Return [X, Y] of the center of cell containing provided text 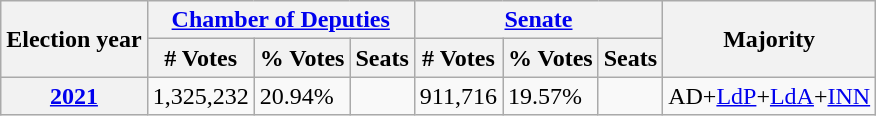
19.57% [550, 96]
20.94% [302, 96]
2021 [74, 96]
AD+LdP+LdA+INN [770, 96]
Senate [538, 20]
1,325,232 [200, 96]
Majority [770, 39]
Chamber of Deputies [280, 20]
Election year [74, 39]
911,716 [458, 96]
